Search for the cell housing the specified text and yield its (x, y) center coordinate. 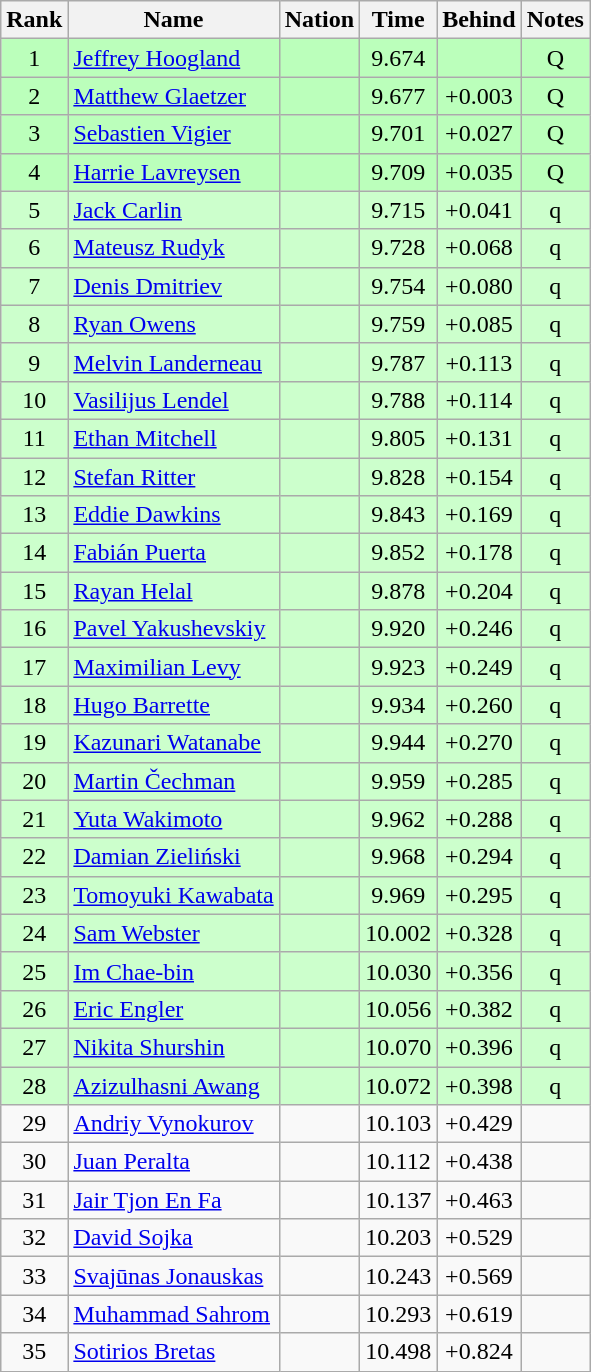
+0.154 (479, 477)
10.103 (398, 1124)
+0.270 (479, 743)
5 (34, 210)
6 (34, 248)
17 (34, 667)
Harrie Lavreysen (174, 172)
Stefan Ritter (174, 477)
+0.178 (479, 553)
+0.131 (479, 438)
+0.619 (479, 1314)
9.959 (398, 781)
Time (398, 20)
Andriy Vynokurov (174, 1124)
10.137 (398, 1200)
10.243 (398, 1276)
9.962 (398, 819)
10.002 (398, 933)
9.968 (398, 857)
Sebastien Vigier (174, 134)
31 (34, 1200)
9 (34, 362)
Jeffrey Hoogland (174, 58)
10.070 (398, 1047)
+0.035 (479, 172)
Kazunari Watanabe (174, 743)
11 (34, 438)
Melvin Landerneau (174, 362)
+0.003 (479, 96)
9.920 (398, 629)
10.293 (398, 1314)
+0.288 (479, 819)
15 (34, 591)
+0.285 (479, 781)
9.701 (398, 134)
+0.027 (479, 134)
9.787 (398, 362)
9.728 (398, 248)
9.828 (398, 477)
33 (34, 1276)
+0.169 (479, 515)
29 (34, 1124)
+0.246 (479, 629)
+0.295 (479, 895)
10.030 (398, 971)
18 (34, 705)
10.498 (398, 1352)
9.852 (398, 553)
2 (34, 96)
10 (34, 400)
28 (34, 1085)
16 (34, 629)
Jack Carlin (174, 210)
13 (34, 515)
9.715 (398, 210)
Eddie Dawkins (174, 515)
+0.085 (479, 324)
+0.429 (479, 1124)
24 (34, 933)
Vasilijus Lendel (174, 400)
9.754 (398, 286)
9.674 (398, 58)
+0.382 (479, 1009)
32 (34, 1238)
Azizulhasni Awang (174, 1085)
Tomoyuki Kawabata (174, 895)
Notes (555, 20)
10.203 (398, 1238)
Ethan Mitchell (174, 438)
21 (34, 819)
Rayan Helal (174, 591)
+0.113 (479, 362)
Martin Čechman (174, 781)
14 (34, 553)
Nikita Shurshin (174, 1047)
Sotirios Bretas (174, 1352)
Svajūnas Jonauskas (174, 1276)
Matthew Glaetzer (174, 96)
9.788 (398, 400)
9.923 (398, 667)
Maximilian Levy (174, 667)
9.969 (398, 895)
25 (34, 971)
Behind (479, 20)
+0.569 (479, 1276)
+0.356 (479, 971)
35 (34, 1352)
Hugo Barrette (174, 705)
9.843 (398, 515)
8 (34, 324)
+0.204 (479, 591)
27 (34, 1047)
Ryan Owens (174, 324)
9.805 (398, 438)
+0.328 (479, 933)
Denis Dmitriev (174, 286)
12 (34, 477)
Nation (319, 20)
Sam Webster (174, 933)
Im Chae-bin (174, 971)
19 (34, 743)
Mateusz Rudyk (174, 248)
22 (34, 857)
+0.041 (479, 210)
+0.398 (479, 1085)
Damian Zieliński (174, 857)
Name (174, 20)
+0.068 (479, 248)
30 (34, 1162)
Pavel Yakushevskiy (174, 629)
+0.529 (479, 1238)
+0.260 (479, 705)
+0.080 (479, 286)
Jair Tjon En Fa (174, 1200)
+0.294 (479, 857)
Rank (34, 20)
26 (34, 1009)
9.878 (398, 591)
9.709 (398, 172)
Fabián Puerta (174, 553)
20 (34, 781)
10.112 (398, 1162)
Yuta Wakimoto (174, 819)
+0.463 (479, 1200)
+0.824 (479, 1352)
Eric Engler (174, 1009)
10.072 (398, 1085)
+0.249 (479, 667)
7 (34, 286)
10.056 (398, 1009)
1 (34, 58)
David Sojka (174, 1238)
+0.438 (479, 1162)
23 (34, 895)
9.934 (398, 705)
9.944 (398, 743)
Juan Peralta (174, 1162)
+0.396 (479, 1047)
4 (34, 172)
3 (34, 134)
Muhammad Sahrom (174, 1314)
9.677 (398, 96)
+0.114 (479, 400)
34 (34, 1314)
9.759 (398, 324)
